Capture the cell that displays the provided text and extract its [x, y] central coordinate. 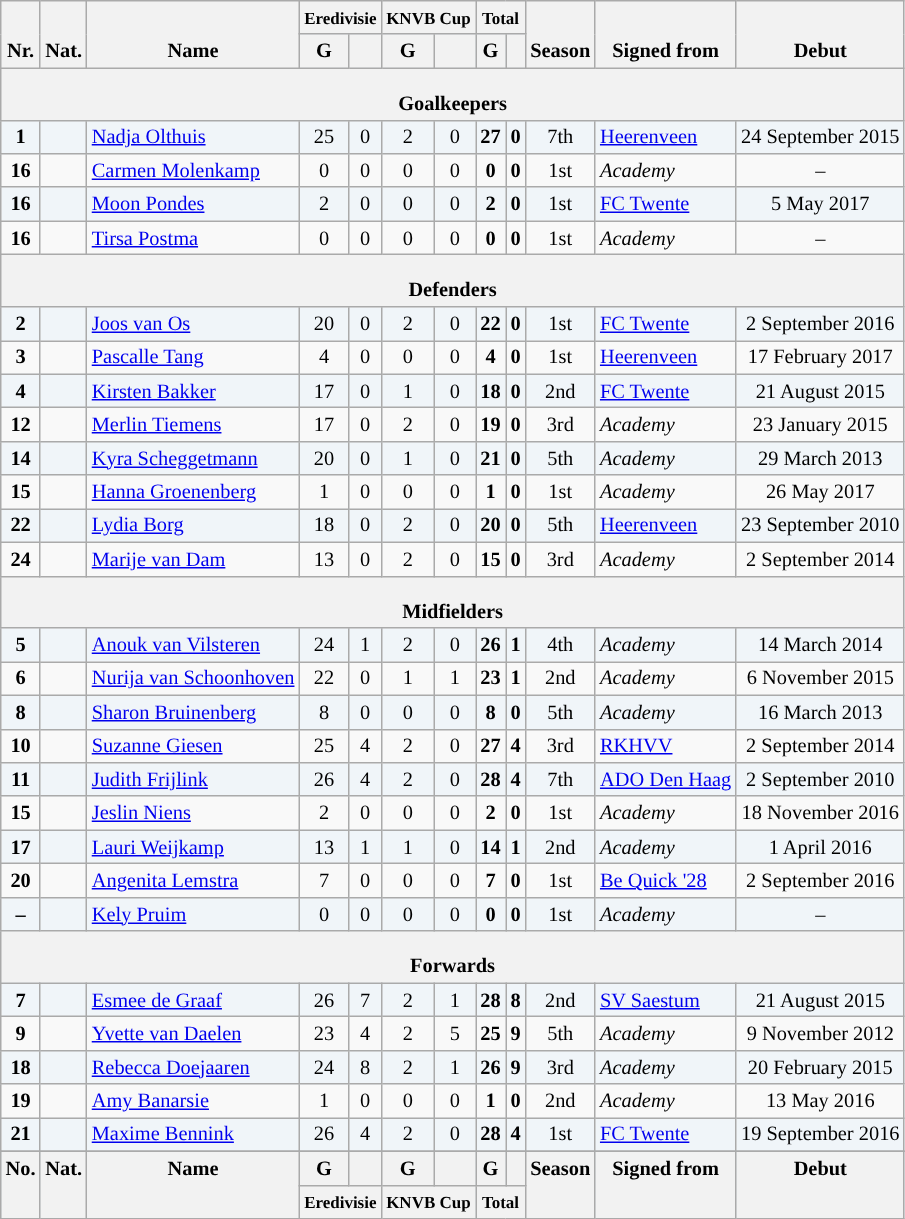
17 February 2017 [820, 357]
3 [21, 357]
SV Saestum [666, 1000]
9 November 2012 [820, 1033]
18 November 2016 [820, 813]
12 [21, 424]
Midfielders [453, 602]
13 May 2016 [820, 1101]
Judith Frijlink [193, 779]
Marije van Dam [193, 559]
Nr. [21, 34]
Hanna Groenenberg [193, 492]
Pascalle Tang [193, 357]
2 September 2010 [820, 779]
16 March 2013 [820, 712]
29 March 2013 [820, 458]
26 May 2017 [820, 492]
Merlin Tiemens [193, 424]
Esmee de Graaf [193, 1000]
RKHVV [666, 746]
Maxime Bennink [193, 1134]
4th [560, 645]
Defenders [453, 280]
Jeslin Niens [193, 813]
Joos van Os [193, 323]
Sharon Bruinenberg [193, 712]
19 September 2016 [820, 1134]
Kirsten Bakker [193, 391]
Kely Pruim [193, 914]
Goalkeepers [453, 94]
ADO Den Haag [666, 779]
6 [21, 678]
Moon Pondes [193, 204]
Lydia Borg [193, 525]
6 November 2015 [820, 678]
23 September 2010 [820, 525]
Yvette van Daelen [193, 1033]
Amy Banarsie [193, 1101]
1 April 2016 [820, 847]
Kyra Scheggetmann [193, 458]
Nadja Olthuis [193, 137]
Tirsa Postma [193, 238]
Anouk van Vilsteren [193, 645]
Be Quick '28 [666, 880]
Forwards [453, 957]
Angenita Lemstra [193, 880]
10 [21, 746]
24 September 2015 [820, 137]
14 March 2014 [820, 645]
Lauri Weijkamp [193, 847]
5 May 2017 [820, 204]
Suzanne Giesen [193, 746]
20 February 2015 [820, 1067]
No. [21, 1184]
Carmen Molenkamp [193, 170]
11 [21, 779]
23 January 2015 [820, 424]
Nurija van Schoonhoven [193, 678]
Rebecca Doejaaren [193, 1067]
